Search for the cell housing the specified text and yield its (X, Y) center coordinate. 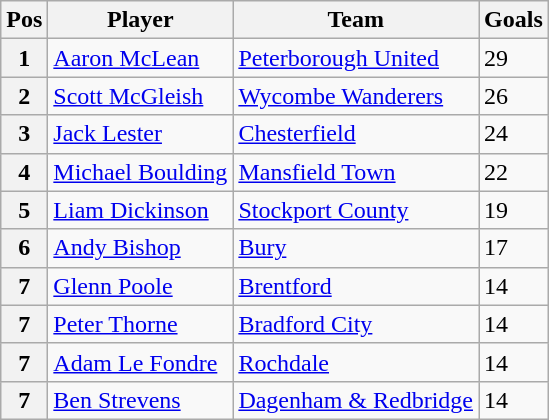
Michael Boulding (140, 172)
24 (514, 134)
Goals (514, 20)
4 (24, 172)
26 (514, 96)
6 (24, 248)
Rochdale (356, 362)
Andy Bishop (140, 248)
29 (514, 58)
Wycombe Wanderers (356, 96)
Liam Dickinson (140, 210)
Peter Thorne (140, 324)
3 (24, 134)
22 (514, 172)
Scott McGleish (140, 96)
Team (356, 20)
2 (24, 96)
Adam Le Fondre (140, 362)
Player (140, 20)
Stockport County (356, 210)
Jack Lester (140, 134)
17 (514, 248)
Pos (24, 20)
19 (514, 210)
5 (24, 210)
Brentford (356, 286)
Bury (356, 248)
Ben Strevens (140, 400)
1 (24, 58)
Glenn Poole (140, 286)
Chesterfield (356, 134)
Peterborough United (356, 58)
Bradford City (356, 324)
Mansfield Town (356, 172)
Dagenham & Redbridge (356, 400)
Aaron McLean (140, 58)
